Detect which cell encompasses the target text, then output its [x, y] center coordinate. 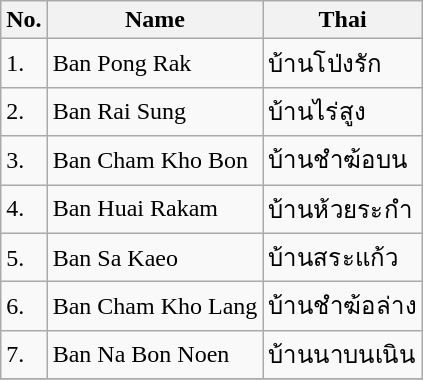
Ban Sa Kaeo [155, 258]
Ban Huai Rakam [155, 208]
Ban Rai Sung [155, 112]
บ้านชำฆ้อบน [343, 160]
4. [24, 208]
บ้านไร่สูง [343, 112]
Ban Na Bon Noen [155, 354]
6. [24, 306]
บ้านชำฆ้อล่าง [343, 306]
2. [24, 112]
Name [155, 20]
5. [24, 258]
บ้านโป่งรัก [343, 64]
No. [24, 20]
3. [24, 160]
บ้านสระแก้ว [343, 258]
บ้านนาบนเนิน [343, 354]
7. [24, 354]
Ban Cham Kho Lang [155, 306]
Ban Cham Kho Bon [155, 160]
Thai [343, 20]
1. [24, 64]
บ้านห้วยระกำ [343, 208]
Ban Pong Rak [155, 64]
